From the cell containing the given text, extract its center point as [X, Y] coordinate. 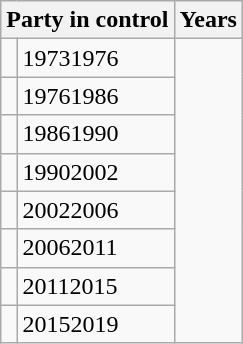
Years [208, 20]
20022006 [96, 210]
20112015 [96, 286]
Party in control [88, 20]
19731976 [96, 58]
19902002 [96, 172]
20062011 [96, 248]
20152019 [96, 324]
19761986 [96, 96]
19861990 [96, 134]
